Locate the cell with the specified text and output its [x, y] center coordinate. 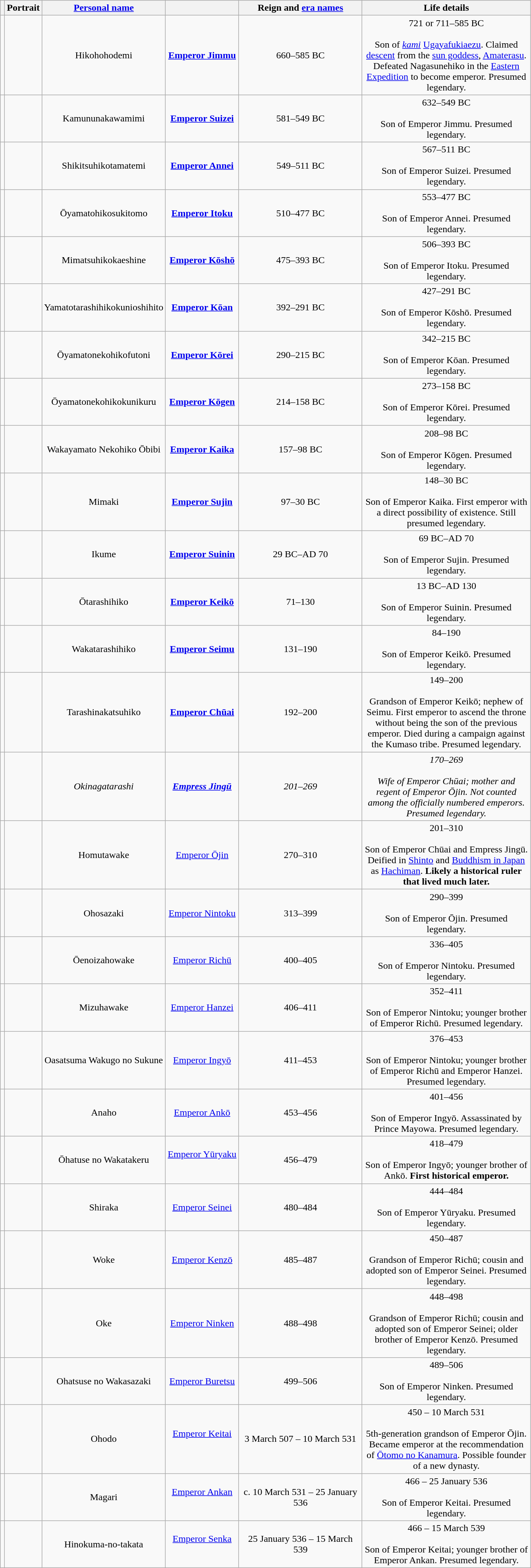
201–310Son of Emperor Chūai and Empress Jingū. Deified in Shinto and Buddhism in Japan as Hachiman. Likely a historical ruler that lived much later. [446, 855]
273–158 BCSon of Emperor Kōrei. Presumed legendary. [446, 402]
Emperor Jimmu [202, 55]
488–498 [300, 1323]
Emperor Sujin [202, 502]
400–405 [300, 960]
Emperor Seimu [202, 649]
Personal name [103, 8]
549–511 BC [300, 166]
Yamatotarashihikokunioshihito [103, 307]
13 BC–AD 130Son of Emperor Suinin. Presumed legendary. [446, 602]
Emperor Seinei [202, 1207]
Ikume [103, 554]
Magari [103, 1497]
444–484Son of Emperor Yūryaku. Presumed legendary. [446, 1207]
Hinokuma-no-takata [103, 1545]
170–269Wife of Emperor Chūai; mother and regent of Emperor Ōjin. Not counted among the officially numbered emperors. Presumed legendary. [446, 787]
Emperor Suinin [202, 554]
342–215 BCSon of Emperor Kōan. Presumed legendary. [446, 355]
Emperor Kenzō [202, 1260]
352–411Son of Emperor Nintoku; younger brother of Emperor Richū. Presumed legendary. [446, 1007]
Emperor Yūryaku [202, 1160]
Ōtarashihiko [103, 602]
157–98 BC [300, 449]
418–479Son of Emperor Ingyō; younger brother of Ankō. First historical emperor. [446, 1160]
270–310 [300, 855]
Hikohohodemi [103, 55]
376–453Son of Emperor Nintoku; younger brother of Emperor Richū and Emperor Hanzei. Presumed legendary. [446, 1060]
Life details [446, 8]
201–269 [300, 787]
406–411 [300, 1007]
567–511 BCSon of Emperor Suizei. Presumed legendary. [446, 166]
208–98 BCSon of Emperor Kōgen. Presumed legendary. [446, 449]
Emperor Ninken [202, 1323]
Okinagatarashi [103, 787]
Ōenoizahowake [103, 960]
Ohodo [103, 1439]
Ōyamatonekohikofutoni [103, 355]
Emperor Kaika [202, 449]
Emperor Suizei [202, 118]
Homutawake [103, 855]
Shiraka [103, 1207]
499–506 [300, 1381]
632–549 BCSon of Emperor Jimmu. Presumed legendary. [446, 118]
192–200 [300, 712]
Emperor Chūai [202, 712]
Anaho [103, 1113]
Mizuhawake [103, 1007]
Emperor Richū [202, 960]
581–549 BC [300, 118]
506–393 BCSon of Emperor Itoku. Presumed legendary. [446, 260]
Emperor Ingyō [202, 1060]
Kamununakawamimi [103, 118]
Wakatarashihiko [103, 649]
Emperor Ankō [202, 1113]
660–585 BC [300, 55]
510–477 BC [300, 213]
Emperor Kōrei [202, 355]
Emperor Keikō [202, 602]
Woke [103, 1260]
480–484 [300, 1207]
Emperor Hanzei [202, 1007]
Emperor Annei [202, 166]
401–456Son of Emperor Ingyō. Assassinated by Prince Mayowa. Presumed legendary. [446, 1113]
Emperor Kōan [202, 307]
Portrait [23, 8]
466 – 25 January 536Son of Emperor Keitai. Presumed legendary. [446, 1497]
25 January 536 – 15 March 539 [300, 1545]
Emperor Ōjin [202, 855]
29 BC–AD 70 [300, 554]
Emperor Itoku [202, 213]
Emperor Keitai [202, 1439]
Emperor Kōgen [202, 402]
Oke [103, 1323]
Ōhatuse no Wakatakeru [103, 1160]
Oasatsuma Wakugo no Sukune [103, 1060]
Ohatsuse no Wakasazaki [103, 1381]
Shikitsuhikotamatemi [103, 166]
Ōyamatohikosukitomo [103, 213]
97–30 BC [300, 502]
Wakayamato Nekohiko Ōbibi [103, 449]
450–487Grandson of Emperor Richū; cousin and adopted son of Emperor Seinei. Presumed legendary. [446, 1260]
3 March 507 – 10 March 531 [300, 1439]
290–399Son of Emperor Ōjin. Presumed legendary. [446, 913]
313–399 [300, 913]
Ōyamatonekohikokunikuru [103, 402]
290–215 BC [300, 355]
466 – 15 March 539Son of Emperor Keitai; younger brother of Emperor Ankan. Presumed legendary. [446, 1545]
475–393 BC [300, 260]
453–456 [300, 1113]
553–477 BCSon of Emperor Annei. Presumed legendary. [446, 213]
Emperor Ankan [202, 1497]
Emperor Kōshō [202, 260]
69 BC–AD 70Son of Emperor Sujin. Presumed legendary. [446, 554]
Empress Jingū [202, 787]
336–405Son of Emperor Nintoku. Presumed legendary. [446, 960]
c. 10 March 531 – 25 January 536 [300, 1497]
Emperor Buretsu [202, 1381]
Ohosazaki [103, 913]
Emperor Nintoku [202, 913]
Mimaki [103, 502]
71–130 [300, 602]
Tarashinakatsuhiko [103, 712]
448–498Grandson of Emperor Richū; cousin and adopted son of Emperor Seinei; older brother of Emperor Kenzō. Presumed legendary. [446, 1323]
485–487 [300, 1260]
131–190 [300, 649]
456–479 [300, 1160]
84–190Son of Emperor Keikō. Presumed legendary. [446, 649]
411–453 [300, 1060]
148–30 BCSon of Emperor Kaika. First emperor with a direct possibility of existence. Still presumed legendary. [446, 502]
427–291 BCSon of Emperor Kōshō. Presumed legendary. [446, 307]
Mimatsuhikokaeshine [103, 260]
Emperor Senka [202, 1545]
Reign and era names [300, 8]
392–291 BC [300, 307]
489–506Son of Emperor Ninken. Presumed legendary. [446, 1381]
214–158 BC [300, 402]
